Return (x, y) of the center of cell containing provided text 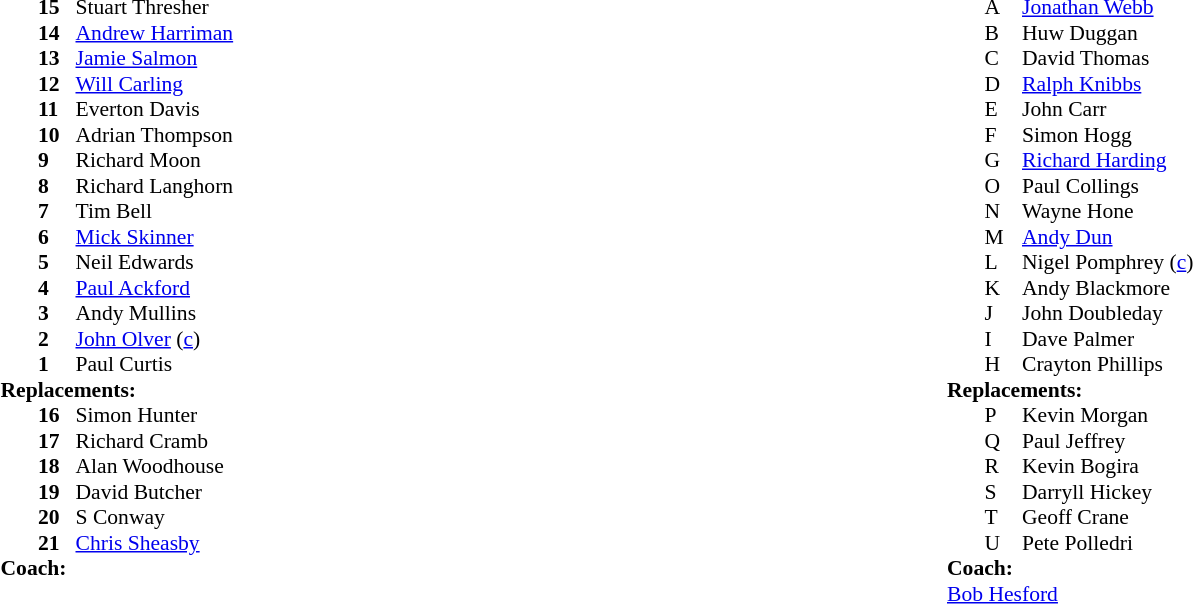
J (1003, 313)
8 (57, 186)
4 (57, 288)
7 (57, 211)
Nigel Pomphrey (c) (1108, 263)
Paul Jeffrey (1108, 441)
Andrew Harriman (155, 33)
K (1003, 288)
Adrian Thompson (155, 135)
G (1003, 161)
Kevin Bogira (1108, 467)
U (1003, 543)
6 (57, 237)
I (1003, 339)
John Doubleday (1108, 313)
P (1003, 415)
Mick Skinner (155, 237)
John Carr (1108, 109)
Andy Blackmore (1108, 288)
3 (57, 313)
Wayne Hone (1108, 211)
B (1003, 33)
Richard Moon (155, 161)
Crayton Phillips (1108, 365)
Paul Collings (1108, 186)
1 (57, 365)
Richard Harding (1108, 161)
E (1003, 109)
Pete Polledri (1108, 543)
Andy Dun (1108, 237)
T (1003, 517)
5 (57, 263)
Alan Woodhouse (155, 467)
14 (57, 33)
2 (57, 339)
13 (57, 59)
Kevin Morgan (1108, 415)
R (1003, 467)
S (1003, 492)
Paul Ackford (155, 288)
M (1003, 237)
David Thomas (1108, 59)
Geoff Crane (1108, 517)
Ralph Knibbs (1108, 84)
Richard Cramb (155, 441)
12 (57, 84)
Dave Palmer (1108, 339)
Jamie Salmon (155, 59)
Simon Hogg (1108, 135)
9 (57, 161)
S Conway (155, 517)
20 (57, 517)
L (1003, 263)
F (1003, 135)
Huw Duggan (1108, 33)
17 (57, 441)
D (1003, 84)
10 (57, 135)
Darryll Hickey (1108, 492)
Neil Edwards (155, 263)
18 (57, 467)
O (1003, 186)
John Olver (c) (155, 339)
11 (57, 109)
Tim Bell (155, 211)
16 (57, 415)
N (1003, 211)
Chris Sheasby (155, 543)
Simon Hunter (155, 415)
19 (57, 492)
Andy Mullins (155, 313)
David Butcher (155, 492)
Paul Curtis (155, 365)
Will Carling (155, 84)
Richard Langhorn (155, 186)
H (1003, 365)
Q (1003, 441)
21 (57, 543)
Everton Davis (155, 109)
C (1003, 59)
